Search for the cell housing the specified text and yield its (x, y) center coordinate. 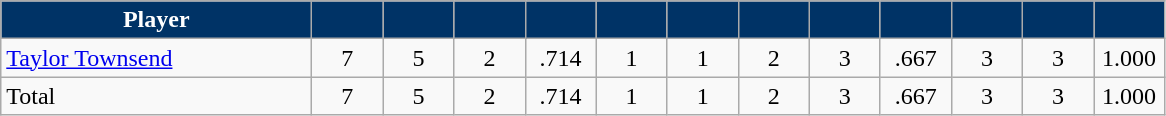
Taylor Townsend (156, 58)
Player (156, 20)
Total (156, 96)
